Capture the cell that displays the provided text and extract its [X, Y] central coordinate. 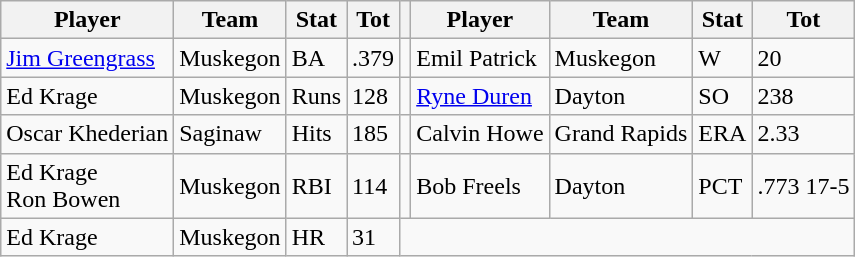
Ed KrageRon Bowen [88, 186]
Hits [316, 134]
Ryne Duren [480, 96]
128 [374, 96]
Grand Rapids [621, 134]
W [722, 58]
31 [374, 237]
Calvin Howe [480, 134]
114 [374, 186]
Oscar Khederian [88, 134]
PCT [722, 186]
RBI [316, 186]
.379 [374, 58]
Runs [316, 96]
ERA [722, 134]
185 [374, 134]
HR [316, 237]
2.33 [804, 134]
SO [722, 96]
Emil Patrick [480, 58]
238 [804, 96]
.773 17-5 [804, 186]
Jim Greengrass [88, 58]
BA [316, 58]
Bob Freels [480, 186]
Saginaw [230, 134]
20 [804, 58]
